For the text-containing cell, return its midpoint in [x, y] coordinate format. 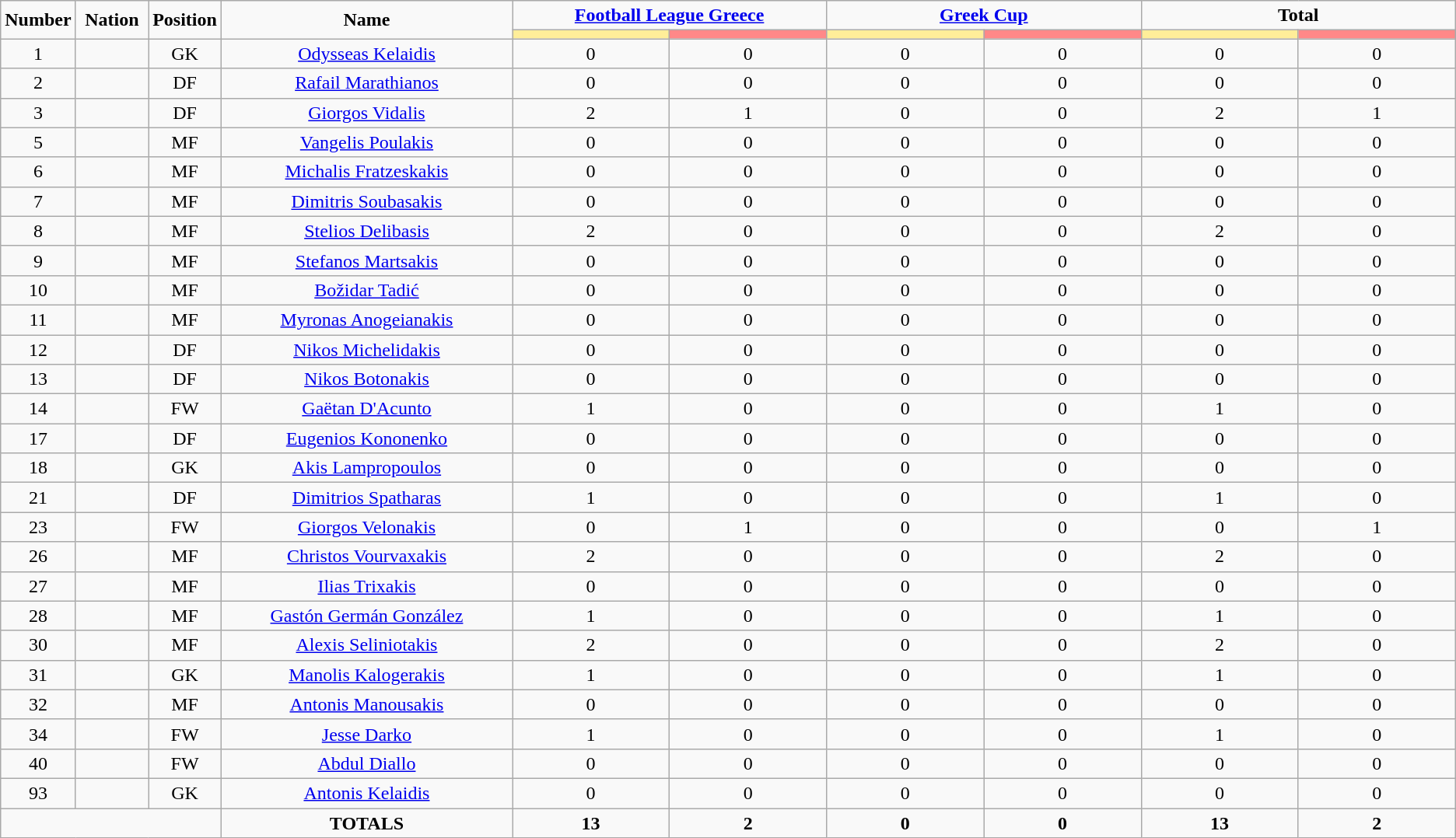
Giorgos Vidalis [366, 113]
17 [38, 438]
Vangelis Poulakis [366, 142]
Nation [112, 20]
5 [38, 142]
Jesse Darko [366, 734]
3 [38, 113]
11 [38, 319]
Akis Lampropoulos [366, 468]
6 [38, 172]
28 [38, 616]
8 [38, 231]
Odysseas Kelaidis [366, 54]
Gastón Germán González [366, 616]
Position [185, 20]
Stelios Delibasis [366, 231]
32 [38, 704]
Ilias Trixakis [366, 586]
Manolis Kalogerakis [366, 675]
Antonis Kelaidis [366, 793]
Greek Cup [984, 16]
30 [38, 645]
Dimitrios Spatharas [366, 498]
18 [38, 468]
93 [38, 793]
34 [38, 734]
TOTALS [366, 823]
10 [38, 290]
27 [38, 586]
9 [38, 260]
Christos Vourvaxakis [366, 557]
40 [38, 763]
Number [38, 20]
Abdul Diallo [366, 763]
Myronas Anogeianakis [366, 319]
Nikos Michelidakis [366, 349]
Total [1298, 16]
21 [38, 498]
26 [38, 557]
14 [38, 409]
Nikos Botonakis [366, 379]
Alexis Seliniotakis [366, 645]
Football League Greece [669, 16]
31 [38, 675]
Antonis Manousakis [366, 704]
Stefanos Martsakis [366, 260]
Eugenios Kononenko [366, 438]
Božidar Tadić [366, 290]
Name [366, 20]
12 [38, 349]
Gaëtan D'Acunto [366, 409]
Giorgos Velonakis [366, 527]
Rafail Marathianos [366, 83]
7 [38, 201]
23 [38, 527]
Michalis Fratzeskakis [366, 172]
Dimitris Soubasakis [366, 201]
